Pinpoint the cell where the given text exists, returning its (X, Y) midpoint coordinate. 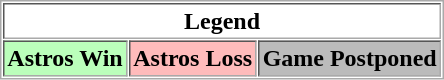
Legend (222, 21)
Astros Loss (193, 58)
Game Postponed (350, 58)
Astros Win (65, 58)
